Scan for the cell matching the given text and deliver its (X, Y) coordinate at center. 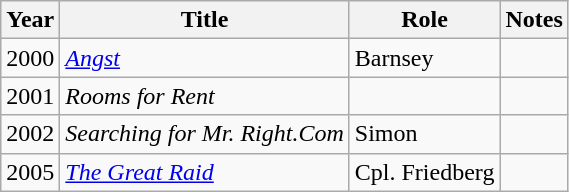
2001 (30, 96)
Notes (534, 20)
2000 (30, 58)
Rooms for Rent (205, 96)
Angst (205, 58)
Barnsey (424, 58)
Role (424, 20)
Searching for Mr. Right.Com (205, 134)
2005 (30, 172)
Title (205, 20)
Cpl. Friedberg (424, 172)
Year (30, 20)
2002 (30, 134)
The Great Raid (205, 172)
Simon (424, 134)
